Output the (X, Y) coordinate of the center of the cell containing the given text.  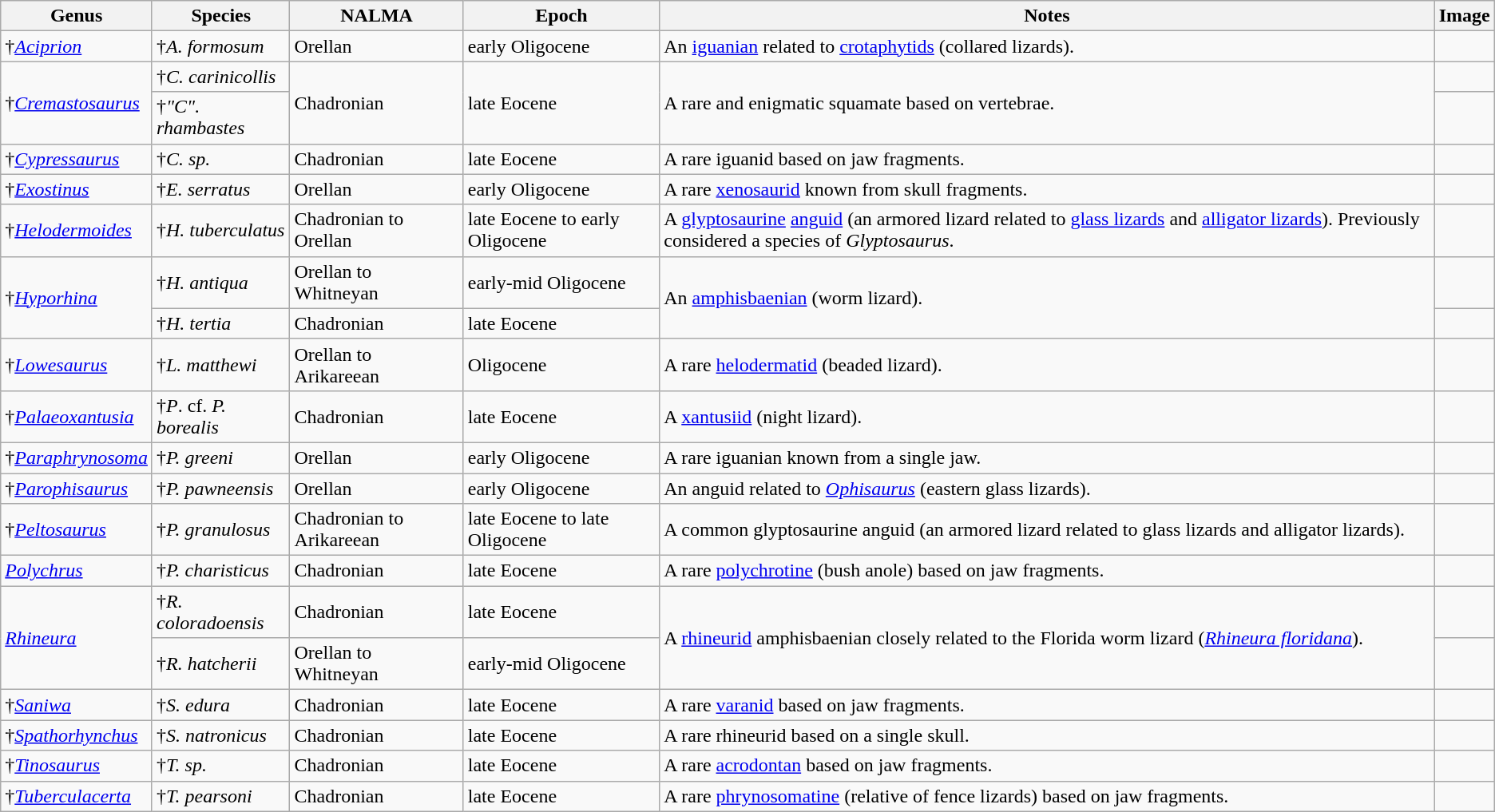
†S. natronicus (220, 735)
A xantusiid (night lizard). (1047, 417)
late Eocene to late Oligocene (561, 530)
Image (1465, 16)
†P. charisticus (220, 571)
†P. granulosus (220, 530)
†R. hatcherii (220, 664)
†Saniwa (77, 705)
A rare acrodontan based on jaw fragments. (1047, 766)
†Helodermoides (77, 230)
late Eocene to early Oligocene (561, 230)
†Paraphrynosoma (77, 457)
Chadronian to Orellan (377, 230)
†E. serratus (220, 189)
†Tinosaurus (77, 766)
†H. tertia (220, 323)
†"C". rhambastes (220, 118)
Rhineura (77, 638)
†Lowesaurus (77, 364)
†Tuberculacerta (77, 796)
A glyptosaurine anguid (an armored lizard related to glass lizards and alligator lizards). Previously considered a species of Glyptosaurus. (1047, 230)
A rare varanid based on jaw fragments. (1047, 705)
Epoch (561, 16)
†Hyporhina (77, 297)
†Aciprion (77, 46)
Orellan to Arikareean (377, 364)
†S. edura (220, 705)
†T. pearsoni (220, 796)
†Peltosaurus (77, 530)
A rare iguanian known from a single jaw. (1047, 457)
A rare phrynosomatine (relative of fence lizards) based on jaw fragments. (1047, 796)
A rare polychrotine (bush anole) based on jaw fragments. (1047, 571)
†A. formosum (220, 46)
†T. sp. (220, 766)
Genus (77, 16)
†Exostinus (77, 189)
†Spathorhynchus (77, 735)
Notes (1047, 16)
A rhineurid amphisbaenian closely related to the Florida worm lizard (Rhineura floridana). (1047, 638)
†C. carinicollis (220, 77)
†P. pawneensis (220, 488)
†P. greeni (220, 457)
Oligocene (561, 364)
A common glyptosaurine anguid (an armored lizard related to glass lizards and alligator lizards). (1047, 530)
Chadronian to Arikareean (377, 530)
A rare xenosaurid known from skull fragments. (1047, 189)
An iguanian related to crotaphytids (collared lizards). (1047, 46)
†R. coloradoensis (220, 612)
A rare iguanid based on jaw fragments. (1047, 159)
†H. antiqua (220, 283)
NALMA (377, 16)
†C. sp. (220, 159)
†Parophisaurus (77, 488)
Species (220, 16)
†H. tuberculatus (220, 230)
†Palaeoxantusia (77, 417)
†L. matthewi (220, 364)
†Cypressaurus (77, 159)
Polychrus (77, 571)
A rare and enigmatic squamate based on vertebrae. (1047, 102)
A rare rhineurid based on a single skull. (1047, 735)
An amphisbaenian (worm lizard). (1047, 297)
A rare helodermatid (beaded lizard). (1047, 364)
An anguid related to Ophisaurus (eastern glass lizards). (1047, 488)
†Cremastosaurus (77, 102)
†P. cf. P. borealis (220, 417)
